Identify which cell holds the provided text, then report its [x, y] central coordinate. 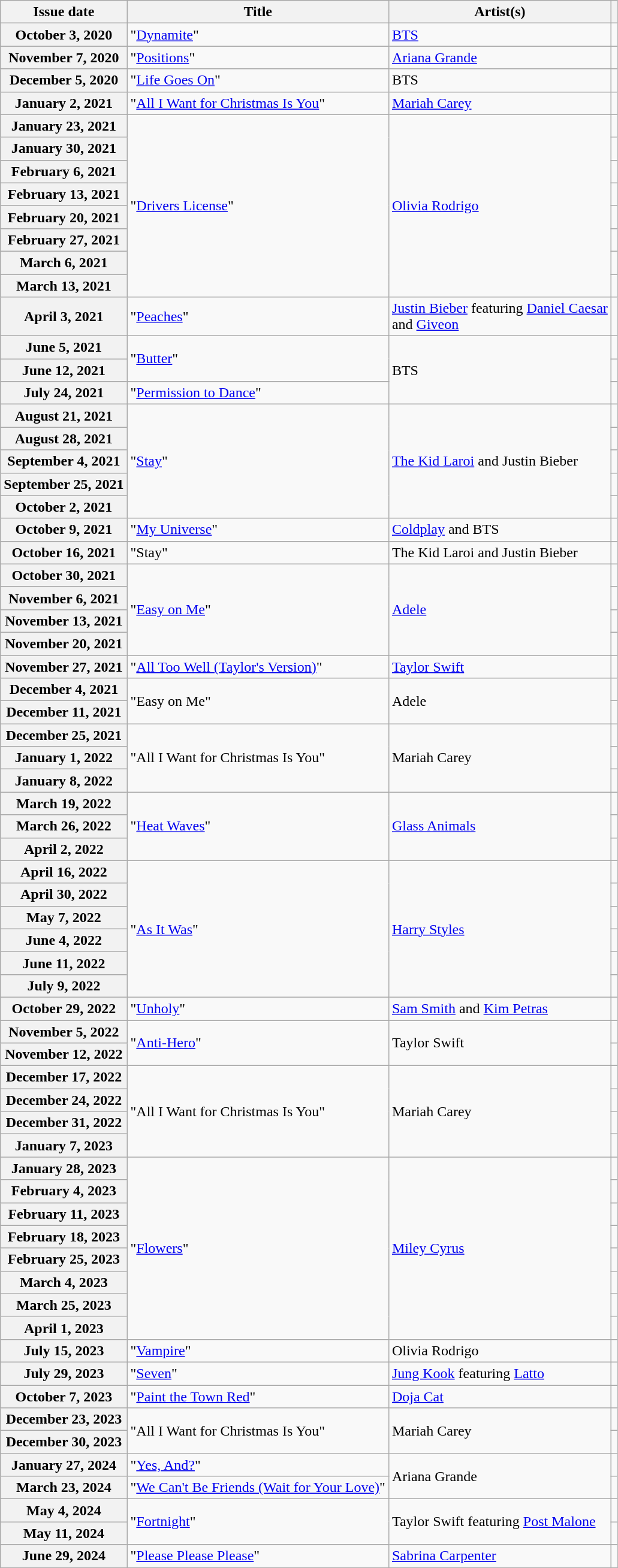
Issue date [64, 12]
"We Can't Be Friends (Wait for Your Love)" [258, 1488]
"Butter" [258, 359]
Title [258, 12]
Justin Bieber featuring Daniel Caesarand Giveon [500, 316]
November 6, 2021 [64, 598]
Harry Styles [500, 929]
March 26, 2022 [64, 826]
October 16, 2021 [64, 552]
December 17, 2022 [64, 1077]
October 2, 2021 [64, 507]
December 24, 2022 [64, 1100]
June 11, 2022 [64, 963]
Miley Cyrus [500, 1248]
"Heat Waves" [258, 826]
March 13, 2021 [64, 286]
Taylor Swift featuring Post Malone [500, 1522]
March 19, 2022 [64, 803]
February 18, 2023 [64, 1237]
May 11, 2024 [64, 1533]
December 4, 2021 [64, 690]
"Vampire" [258, 1351]
July 24, 2021 [64, 393]
October 7, 2023 [64, 1397]
February 20, 2021 [64, 217]
November 5, 2022 [64, 1031]
July 15, 2023 [64, 1351]
"All Too Well (Taylor's Version)" [258, 667]
January 1, 2022 [64, 758]
March 4, 2023 [64, 1282]
"Fortnight" [258, 1522]
February 25, 2023 [64, 1259]
July 9, 2022 [64, 986]
December 11, 2021 [64, 712]
January 8, 2022 [64, 781]
November 12, 2022 [64, 1055]
June 29, 2024 [64, 1556]
"Peaches" [258, 316]
September 4, 2021 [64, 461]
March 25, 2023 [64, 1305]
Coldplay and BTS [500, 530]
December 5, 2020 [64, 80]
December 30, 2023 [64, 1442]
"My Universe" [258, 530]
January 23, 2021 [64, 126]
June 12, 2021 [64, 370]
Artist(s) [500, 12]
"Positions" [258, 58]
July 29, 2023 [64, 1373]
January 27, 2024 [64, 1465]
November 20, 2021 [64, 643]
April 3, 2021 [64, 316]
May 4, 2024 [64, 1510]
Sam Smith and Kim Petras [500, 1008]
Doja Cat [500, 1397]
November 27, 2021 [64, 667]
"Drivers License" [258, 206]
"Paint the Town Red" [258, 1397]
"Dynamite" [258, 35]
October 9, 2021 [64, 530]
February 13, 2021 [64, 194]
April 1, 2023 [64, 1328]
"Unholy" [258, 1008]
January 28, 2023 [64, 1168]
January 7, 2023 [64, 1146]
January 2, 2021 [64, 103]
February 27, 2021 [64, 240]
Sabrina Carpenter [500, 1556]
December 31, 2022 [64, 1123]
March 6, 2021 [64, 262]
June 5, 2021 [64, 348]
"Flowers" [258, 1248]
"Seven" [258, 1373]
October 29, 2022 [64, 1008]
October 3, 2020 [64, 35]
April 16, 2022 [64, 872]
December 25, 2021 [64, 735]
March 23, 2024 [64, 1488]
"Yes, And?" [258, 1465]
Jung Kook featuring Latto [500, 1373]
Glass Animals [500, 826]
November 13, 2021 [64, 621]
August 28, 2021 [64, 439]
April 30, 2022 [64, 895]
"Please Please Please" [258, 1556]
June 4, 2022 [64, 940]
December 23, 2023 [64, 1419]
May 7, 2022 [64, 917]
January 30, 2021 [64, 149]
October 30, 2021 [64, 575]
"Permission to Dance" [258, 393]
"As It Was" [258, 929]
"Anti-Hero" [258, 1043]
February 6, 2021 [64, 171]
August 21, 2021 [64, 416]
February 4, 2023 [64, 1191]
April 2, 2022 [64, 849]
November 7, 2020 [64, 58]
September 25, 2021 [64, 484]
"Life Goes On" [258, 80]
February 11, 2023 [64, 1214]
